Return the (x, y) coordinate for the center point of the cell that contains the specified text.  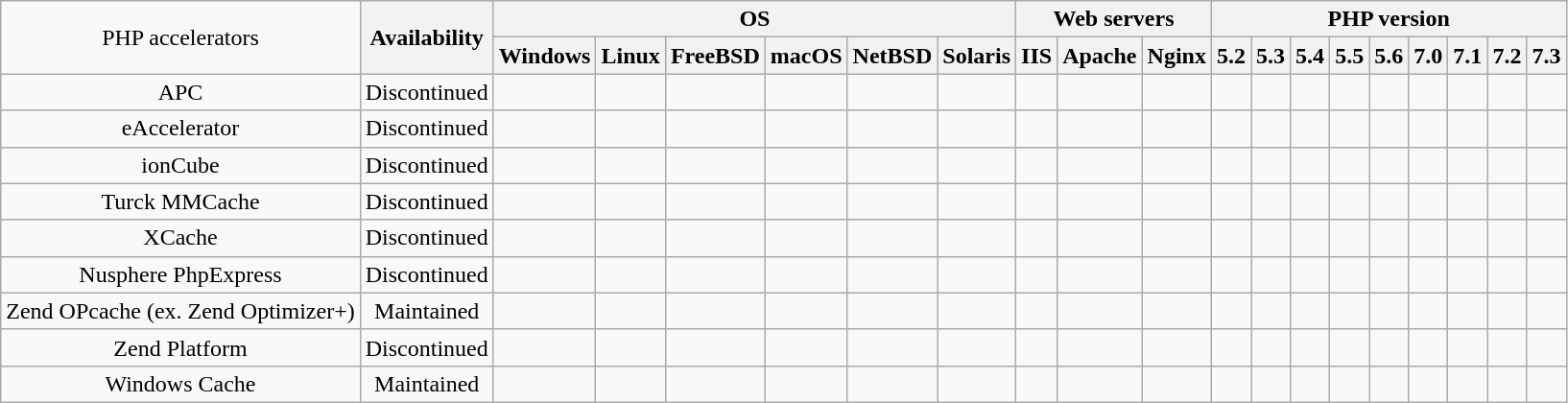
7.3 (1547, 56)
Web servers (1114, 19)
OS (754, 19)
Turck MMCache (180, 201)
macOS (806, 56)
XCache (180, 238)
FreeBSD (715, 56)
7.1 (1468, 56)
IIS (1036, 56)
5.4 (1311, 56)
ionCube (180, 165)
APC (180, 92)
Windows (545, 56)
Solaris (977, 56)
Nginx (1176, 56)
PHP accelerators (180, 37)
eAccelerator (180, 129)
Availability (426, 37)
Zend Platform (180, 347)
Linux (630, 56)
5.3 (1271, 56)
Nusphere PhpExpress (180, 274)
NetBSD (892, 56)
7.0 (1428, 56)
Zend OPcache (ex. Zend Optimizer+) (180, 311)
Apache (1100, 56)
5.6 (1390, 56)
5.5 (1349, 56)
5.2 (1230, 56)
PHP version (1389, 19)
Windows Cache (180, 384)
7.2 (1507, 56)
